Find where the given text appears and provide that cell's center as [X, Y] coordinate. 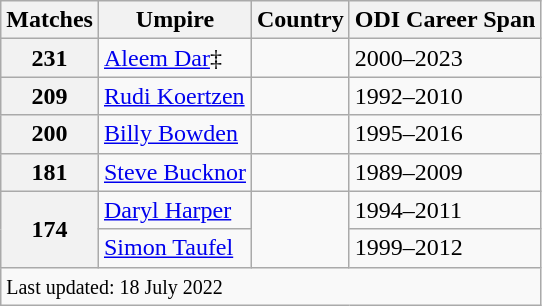
Steve Bucknor [174, 172]
200 [50, 134]
181 [50, 172]
Aleem Dar‡ [174, 58]
Simon Taufel [174, 248]
ODI Career Span [445, 20]
2000–2023 [445, 58]
Matches [50, 20]
Billy Bowden [174, 134]
Rudi Koertzen [174, 96]
231 [50, 58]
Country [301, 20]
1995–2016 [445, 134]
209 [50, 96]
Umpire [174, 20]
Last updated: 18 July 2022 [271, 286]
1992–2010 [445, 96]
1994–2011 [445, 210]
174 [50, 229]
1989–2009 [445, 172]
Daryl Harper [174, 210]
1999–2012 [445, 248]
